Provide the [X, Y] coordinate of the cell's center where the given text is located.  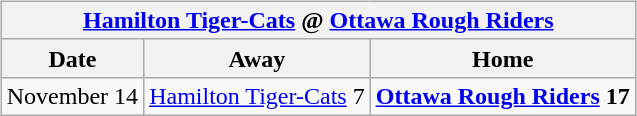
November 14 [72, 96]
Ottawa Rough Riders 17 [502, 96]
Hamilton Tiger-Cats 7 [258, 96]
Hamilton Tiger-Cats @ Ottawa Rough Riders [318, 20]
Date [72, 58]
Home [502, 58]
Away [258, 58]
